Output the [x, y] coordinate of the center of the cell containing the given text.  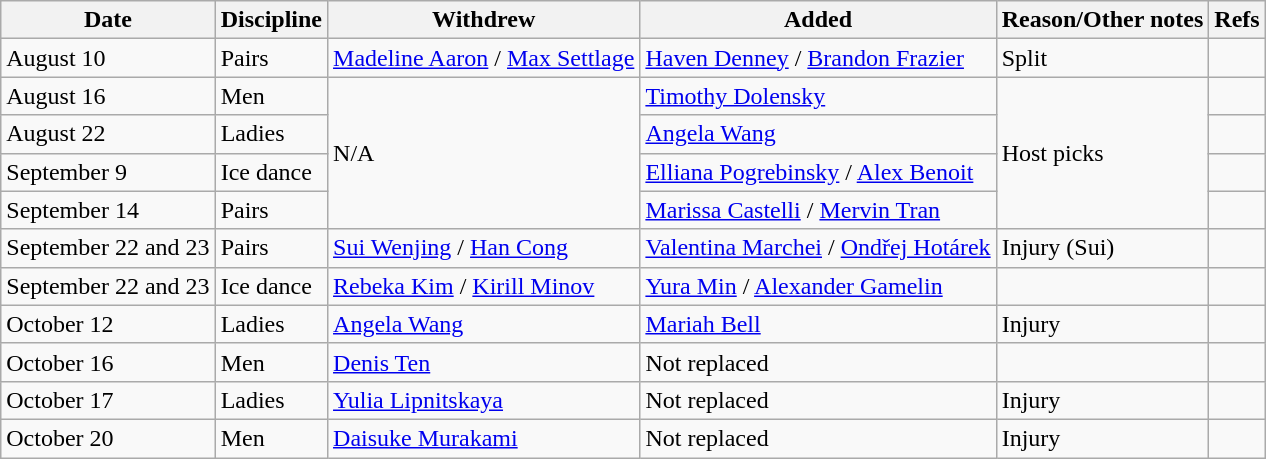
Added [818, 20]
Rebeka Kim / Kirill Minov [484, 286]
Refs [1237, 20]
Discipline [271, 20]
September 9 [108, 172]
Yura Min / Alexander Gamelin [818, 286]
October 16 [108, 362]
Reason/Other notes [1102, 20]
Elliana Pogrebinsky / Alex Benoit [818, 172]
August 10 [108, 58]
Injury (Sui) [1102, 248]
October 12 [108, 324]
October 20 [108, 438]
October 17 [108, 400]
August 22 [108, 134]
Denis Ten [484, 362]
August 16 [108, 96]
Date [108, 20]
Timothy Dolensky [818, 96]
Split [1102, 58]
N/A [484, 153]
Host picks [1102, 153]
Yulia Lipnitskaya [484, 400]
Daisuke Murakami [484, 438]
Madeline Aaron / Max Settlage [484, 58]
Valentina Marchei / Ondřej Hotárek [818, 248]
Mariah Bell [818, 324]
Haven Denney / Brandon Frazier [818, 58]
Sui Wenjing / Han Cong [484, 248]
Marissa Castelli / Mervin Tran [818, 210]
September 14 [108, 210]
Withdrew [484, 20]
